Return (x, y) of the center of cell containing provided text 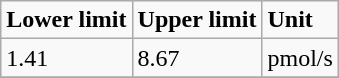
8.67 (197, 58)
pmol/s (300, 58)
Upper limit (197, 20)
Lower limit (66, 20)
1.41 (66, 58)
Unit (300, 20)
